Output the [x, y] coordinate of the center of the cell containing the given text.  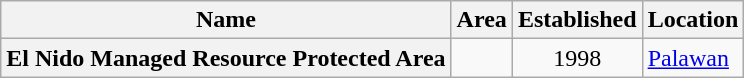
Name [226, 20]
1998 [577, 58]
Palawan [693, 58]
Established [577, 20]
El Nido Managed Resource Protected Area [226, 58]
Location [693, 20]
Area [482, 20]
